Determine the [x, y] coordinate at the center of the cell enclosing the given text.  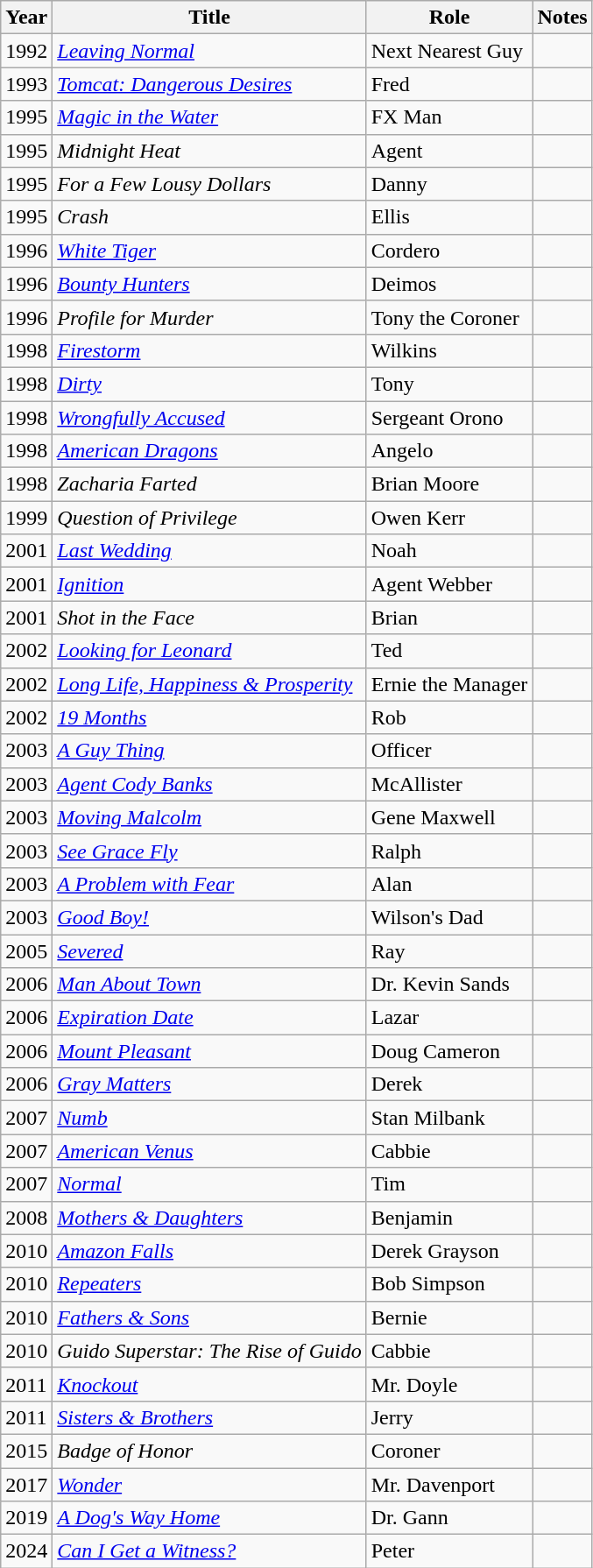
Firestorm [209, 350]
Derek Grayson [449, 1251]
Crash [209, 217]
Amazon Falls [209, 1251]
Ted [449, 651]
Agent Webber [449, 584]
Normal [209, 1184]
Wrongfully Accused [209, 418]
Can I Get a Witness? [209, 1551]
Question of Privilege [209, 518]
Brian [449, 618]
Lazar [449, 1018]
1993 [26, 84]
FX Man [449, 117]
Tony the Coroner [449, 317]
Leaving Normal [209, 51]
Ignition [209, 584]
For a Few Lousy Dollars [209, 184]
Stan Milbank [449, 1118]
Dr. Kevin Sands [449, 985]
Fred [449, 84]
Notes [562, 18]
Profile for Murder [209, 317]
Bernie [449, 1317]
Shot in the Face [209, 618]
19 Months [209, 717]
Expiration Date [209, 1018]
American Venus [209, 1151]
Doug Cameron [449, 1051]
A Guy Thing [209, 751]
Sergeant Orono [449, 418]
Rob [449, 717]
Looking for Leonard [209, 651]
Long Life, Happiness & Prosperity [209, 684]
Wilson's Dad [449, 917]
Role [449, 18]
Agent Cody Banks [209, 784]
Noah [449, 551]
Mount Pleasant [209, 1051]
2005 [26, 950]
Knockout [209, 1384]
Year [26, 18]
Danny [449, 184]
Brian Moore [449, 484]
1999 [26, 518]
Repeaters [209, 1284]
Angelo [449, 451]
McAllister [449, 784]
Dr. Gann [449, 1518]
Jerry [449, 1417]
Alan [449, 884]
Mothers & Daughters [209, 1218]
Ellis [449, 217]
Good Boy! [209, 917]
Zacharia Farted [209, 484]
Next Nearest Guy [449, 51]
Sisters & Brothers [209, 1417]
Coroner [449, 1451]
Dirty [209, 384]
Deimos [449, 284]
2024 [26, 1551]
Mr. Davenport [449, 1485]
2015 [26, 1451]
Tim [449, 1184]
Tony [449, 384]
American Dragons [209, 451]
Mr. Doyle [449, 1384]
Derek [449, 1084]
Tomcat: Dangerous Desires [209, 84]
1992 [26, 51]
Fathers & Sons [209, 1317]
Title [209, 18]
Wonder [209, 1485]
Gene Maxwell [449, 817]
A Dog's Way Home [209, 1518]
Bounty Hunters [209, 284]
Moving Malcolm [209, 817]
Magic in the Water [209, 117]
Man About Town [209, 985]
Owen Kerr [449, 518]
Wilkins [449, 350]
Ernie the Manager [449, 684]
Numb [209, 1118]
Officer [449, 751]
Cordero [449, 251]
2019 [26, 1518]
Last Wedding [209, 551]
Midnight Heat [209, 151]
2008 [26, 1218]
Benjamin [449, 1218]
Agent [449, 151]
Ray [449, 950]
Severed [209, 950]
Gray Matters [209, 1084]
2017 [26, 1485]
White Tiger [209, 251]
Bob Simpson [449, 1284]
Ralph [449, 851]
See Grace Fly [209, 851]
Guido Superstar: The Rise of Guido [209, 1351]
A Problem with Fear [209, 884]
Badge of Honor [209, 1451]
Peter [449, 1551]
